Search for the cell housing the specified text and yield its (x, y) center coordinate. 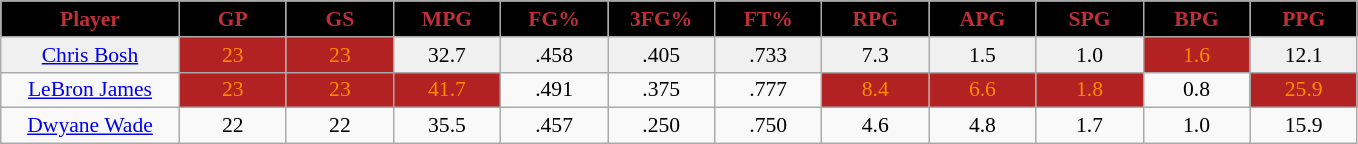
35.5 (446, 126)
.375 (662, 90)
1.5 (982, 55)
1.6 (1196, 55)
SPG (1090, 19)
BPG (1196, 19)
0.8 (1196, 90)
.250 (662, 126)
Dwyane Wade (90, 126)
APG (982, 19)
12.1 (1304, 55)
3FG% (662, 19)
1.7 (1090, 126)
8.4 (876, 90)
32.7 (446, 55)
Chris Bosh (90, 55)
7.3 (876, 55)
RPG (876, 19)
FT% (768, 19)
.750 (768, 126)
.777 (768, 90)
.457 (554, 126)
.733 (768, 55)
25.9 (1304, 90)
.405 (662, 55)
4.8 (982, 126)
Player (90, 19)
41.7 (446, 90)
6.6 (982, 90)
FG% (554, 19)
4.6 (876, 126)
MPG (446, 19)
15.9 (1304, 126)
LeBron James (90, 90)
.458 (554, 55)
1.8 (1090, 90)
GP (232, 19)
PPG (1304, 19)
GS (340, 19)
.491 (554, 90)
